Pinpoint the cell where the given text exists, returning its [X, Y] midpoint coordinate. 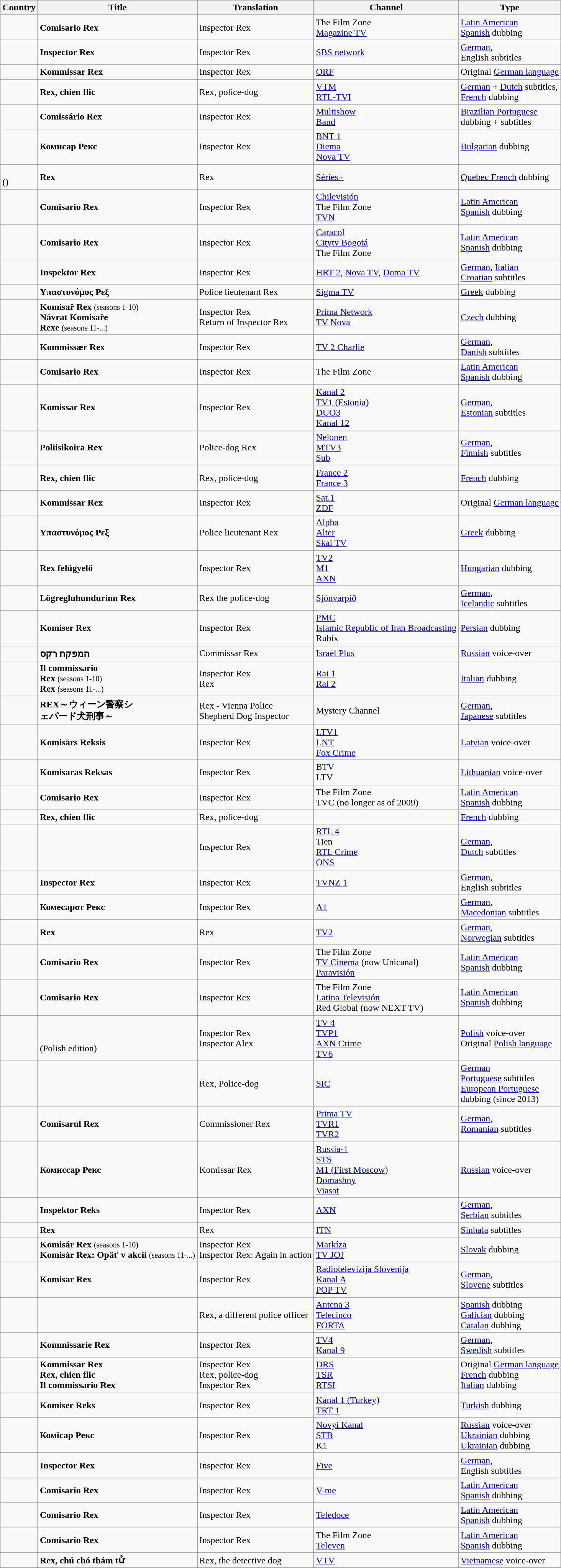
Title [117, 8]
Komisaras Reksas [117, 772]
German, Dutch subtitles [510, 847]
German, Finnish subtitles [510, 448]
Komisař Rex (seasons 1-10)Návrat Komisaře Rexe (seasons 11-...) [117, 317]
Komiser Reks [117, 1405]
Slovak dubbing [510, 1249]
The Film ZoneLatina TelevisiónRed Global (now NEXT TV) [386, 997]
Komisár Rex (seasons 1-10)Komisár Rex: Opäť v akcii (seasons 11-...) [117, 1249]
Original German languageFrench dubbingItalian dubbing [510, 1375]
Rex - Vienna Police Shepherd Dog Inspector [256, 710]
Israel Plus [386, 653]
German, Macedonian subtitles [510, 907]
German, Swedish subtitles [510, 1345]
Комисар Рекс [117, 147]
Sat.1ZDF [386, 502]
Kanal 2TV1 (Estonia)DUO3Kanal 12 [386, 408]
Kommissær Rex [117, 347]
Bulgarian dubbing [510, 147]
Rex, the detective dog [256, 1560]
Type [510, 8]
The Film ZoneMagazine TV [386, 28]
German, Romanian subtitles [510, 1124]
TVNZ 1 [386, 882]
Polish voice-overOriginal Polish language [510, 1038]
German, Estonian subtitles [510, 408]
The Film ZoneTV Cinema (now Unicanal)Paravisión [386, 962]
AlphaAlterSkai TV [386, 533]
Russia-1STSM1 (First Moscow)DomashnyViasat [386, 1170]
Inspector RexInspector Rex: Again in action [256, 1249]
Rex, a different police officer [256, 1315]
Комиссар Рекс [117, 1170]
Radiotelevizija SlovenijaKanal APOP TV [386, 1280]
France 2France 3 [386, 478]
German + Dutch subtitles, French dubbing [510, 92]
REX～ウィーン警察シェパード犬刑事～ [117, 710]
TV 4TVP1AXN CrimeTV6 [386, 1038]
Sinhala subtitles [510, 1230]
Sigma TV [386, 292]
Inspector RexReturn of Inspector Rex [256, 317]
RTL 4Tien RTL CrimeONS [386, 847]
Spanish dubbingGalician dubbingCatalan dubbing [510, 1315]
TV2M1AXN [386, 568]
Prima Network TV Nova [386, 317]
Comissário Rex [117, 116]
Rai 1Rai 2 [386, 679]
German, Danish subtitles [510, 347]
SIC [386, 1084]
BTVLTV [386, 772]
Quebec French dubbing [510, 177]
Kanal 1 (Turkey)TRT 1 [386, 1405]
Mystery Channel [386, 710]
Rex, chú chó thám tử [117, 1560]
Комесарот Рекс [117, 907]
The Film ZoneTVC (no longer as of 2009) [386, 797]
Rex, Police-dog [256, 1084]
German, Icelandic subtitles [510, 598]
DRSTSRRTSI [386, 1375]
Persian dubbing [510, 628]
Czech dubbing [510, 317]
VTV [386, 1560]
NelonenMTV3Sub [386, 448]
V-me [386, 1490]
Comisarul Rex [117, 1124]
() [19, 177]
MultishowBand [386, 116]
VTMRTL-TVI [386, 92]
LTV1LNTFox Crime [386, 742]
Vietnamese voice-over [510, 1560]
Inspektor Reks [117, 1210]
Brazilian Portuguese dubbing + subtitles [510, 116]
Komiser Rex [117, 628]
Novyi KanalSTBK1 [386, 1435]
HRT 2, Nova TV, Doma TV [386, 272]
ChilevisiónThe Film ZoneTVN [386, 207]
German, Norwegian subtitles [510, 932]
The Film Zone [386, 372]
SBS network [386, 52]
Séries+ [386, 177]
Country [19, 8]
German, Serbian subtitles [510, 1210]
A1 [386, 907]
TV2 [386, 932]
Poliisikoira Rex [117, 448]
Prima TVTVR1TVR2 [386, 1124]
Lithuanian voice-over [510, 772]
Antena 3TelecincoFORTA [386, 1315]
Inspektor Rex [117, 272]
The Film ZoneTeleven [386, 1540]
Teledoce [386, 1515]
Police-dog Rex [256, 448]
Russian voice-overUkrainian dubbingUkrainian dubbing [510, 1435]
German, ItalianCroatian subtitles [510, 272]
Turkish dubbing [510, 1405]
Inspector RexRex [256, 679]
Il commissario Rex (seasons 1-10)Rex (seasons 11-...) [117, 679]
Inspector RexRex, police-dogInspector Rex [256, 1375]
Hungarian dubbing [510, 568]
Translation [256, 8]
BNT 1DiemaNova TV [386, 147]
Rex the police-dog [256, 598]
Rex felügyelő [117, 568]
Lögregluhundurinn Rex [117, 598]
Markíza TV JOJ [386, 1249]
המפקח רקס [117, 653]
Italian dubbing [510, 679]
German, Slovene subtitles [510, 1280]
Komisārs Reksis [117, 742]
AXN [386, 1210]
GermanPortuguese subtitlesEuropean Portuguese dubbing (since 2013) [510, 1084]
Kommissar RexRex, chien flicIl commissario Rex [117, 1375]
Komisar Rex [117, 1280]
Inspector RexInspector Alex [256, 1038]
Commissar Rex [256, 653]
Kommissarie Rex [117, 1345]
PMCIslamic Republic of Iran BroadcastingRubix [386, 628]
TV 2 Charlie [386, 347]
Latvian voice-over [510, 742]
Комісар Рекс [117, 1435]
CaracolCitytv BogotáThe Film Zone [386, 242]
Channel [386, 8]
Sjónvarpið [386, 598]
Commissioner Rex [256, 1124]
Five [386, 1465]
German, Japanese subtitles [510, 710]
(Polish edition) [117, 1038]
TV4Kanal 9 [386, 1345]
ORF [386, 72]
ITN [386, 1230]
